For the text-containing cell, return its midpoint in [x, y] coordinate format. 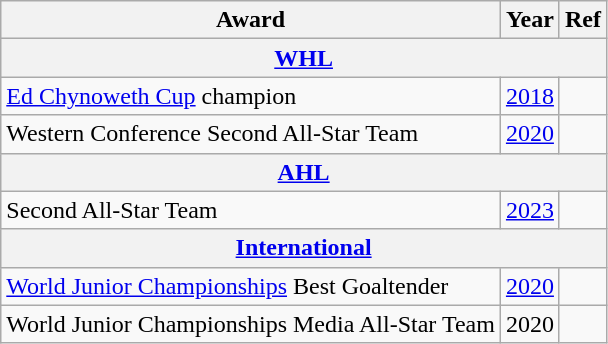
Western Conference Second All-Star Team [251, 134]
World Junior Championships Best Goaltender [251, 286]
World Junior Championships Media All-Star Team [251, 324]
Ed Chynoweth Cup champion [251, 96]
Ref [582, 20]
2023 [530, 210]
Second All-Star Team [251, 210]
International [304, 248]
WHL [304, 58]
Year [530, 20]
2018 [530, 96]
AHL [304, 172]
Award [251, 20]
